Identify which cell holds the provided text, then report its [X, Y] central coordinate. 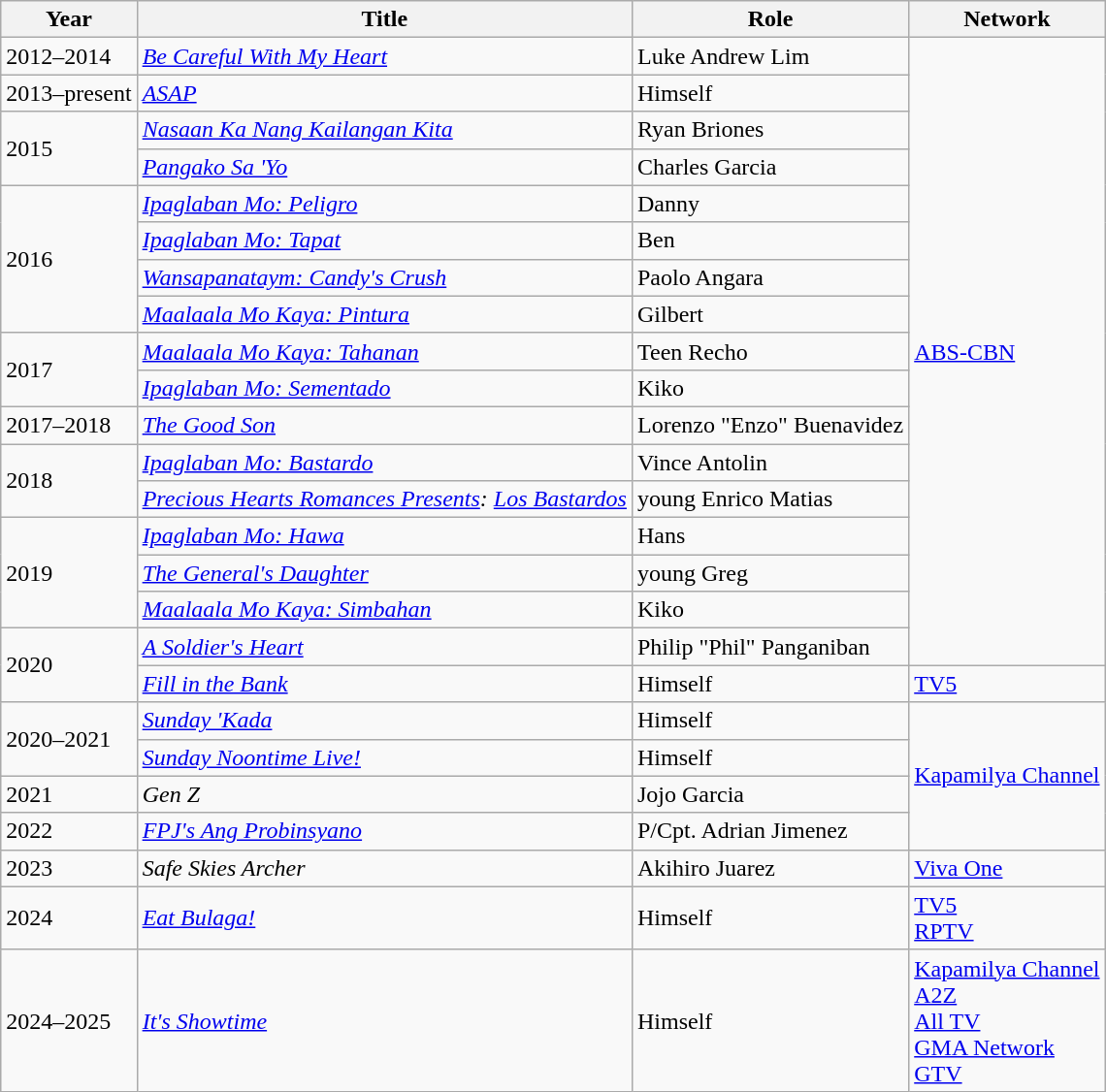
Teen Recho [770, 351]
Charles Garcia [770, 167]
Philip "Phil" Panganiban [770, 647]
2024–2025 [69, 1020]
Jojo Garcia [770, 794]
The General's Daughter [384, 573]
Gen Z [384, 794]
P/Cpt. Adrian Jimenez [770, 831]
TV5 [1007, 684]
Hans [770, 536]
Ben [770, 241]
2019 [69, 573]
Danny [770, 204]
Be Careful With My Heart [384, 56]
FPJ's Ang Probinsyano [384, 831]
Network [1007, 19]
2020 [69, 665]
Kapamilya Channel [1007, 776]
Akihiro Juarez [770, 868]
Safe Skies Archer [384, 868]
Kapamilya Channel A2Z All TV GMA Network GTV [1007, 1020]
Maalaala Mo Kaya: Simbahan [384, 610]
TV5 RPTV [1007, 917]
Ryan Briones [770, 130]
young Greg [770, 573]
Ipaglaban Mo: Sementado [384, 388]
Vince Antolin [770, 463]
Pangako Sa 'Yo [384, 167]
2018 [69, 481]
2016 [69, 259]
Ipaglaban Mo: Hawa [384, 536]
2023 [69, 868]
2017 [69, 369]
Viva One [1007, 868]
Fill in the Bank [384, 684]
Year [69, 19]
2021 [69, 794]
Paolo Angara [770, 277]
Sunday Noontime Live! [384, 757]
The Good Son [384, 425]
Ipaglaban Mo: Tapat [384, 241]
Maalaala Mo Kaya: Tahanan [384, 351]
young Enrico Matias [770, 499]
Ipaglaban Mo: Peligro [384, 204]
Role [770, 19]
ASAP [384, 93]
2022 [69, 831]
2020–2021 [69, 739]
Eat Bulaga! [384, 917]
Nasaan Ka Nang Kailangan Kita [384, 130]
Title [384, 19]
2015 [69, 148]
Precious Hearts Romances Presents: Los Bastardos [384, 499]
Maalaala Mo Kaya: Pintura [384, 314]
A Soldier's Heart [384, 647]
2013–present [69, 93]
Wansapanataym: Candy's Crush [384, 277]
2024 [69, 917]
Sunday 'Kada [384, 721]
ABS-CBN [1007, 351]
Lorenzo "Enzo" Buenavidez [770, 425]
Luke Andrew Lim [770, 56]
Gilbert [770, 314]
2017–2018 [69, 425]
Ipaglaban Mo: Bastardo [384, 463]
It's Showtime [384, 1020]
2012–2014 [69, 56]
